Find where the given text appears and provide that cell's center as [X, Y] coordinate. 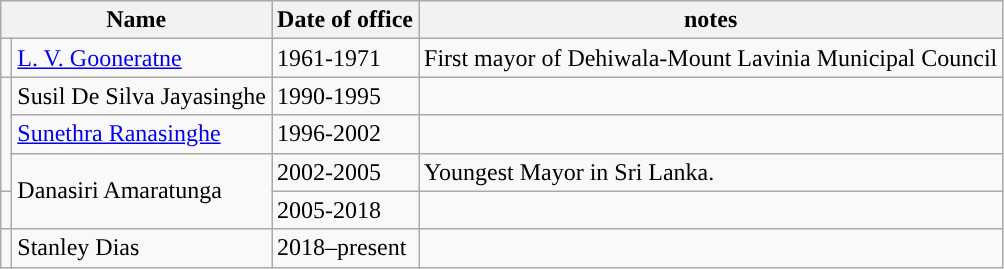
1996-2002 [346, 134]
L. V. Gooneratne [142, 58]
Date of office [346, 20]
2005-2018 [346, 210]
1990-1995 [346, 96]
1961-1971 [346, 58]
Stanley Dias [142, 248]
First mayor of Dehiwala-Mount Lavinia Municipal Council [711, 58]
notes [711, 20]
Sunethra Ranasinghe [142, 134]
2002-2005 [346, 172]
Youngest Mayor in Sri Lanka. [711, 172]
2018–present [346, 248]
Name [136, 20]
Susil De Silva Jayasinghe [142, 96]
Danasiri Amaratunga [142, 191]
